Scan for the cell matching the given text and deliver its [X, Y] coordinate at center. 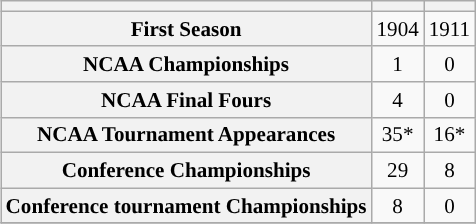
Conference Championships [186, 170]
First Season [186, 28]
NCAA Tournament Appearances [186, 134]
1 [398, 64]
NCAA Final Fours [186, 100]
35* [398, 134]
29 [398, 170]
1911 [450, 28]
16* [450, 134]
NCAA Championships [186, 64]
1904 [398, 28]
Conference tournament Championships [186, 206]
4 [398, 100]
